Capture the cell that displays the provided text and extract its (x, y) central coordinate. 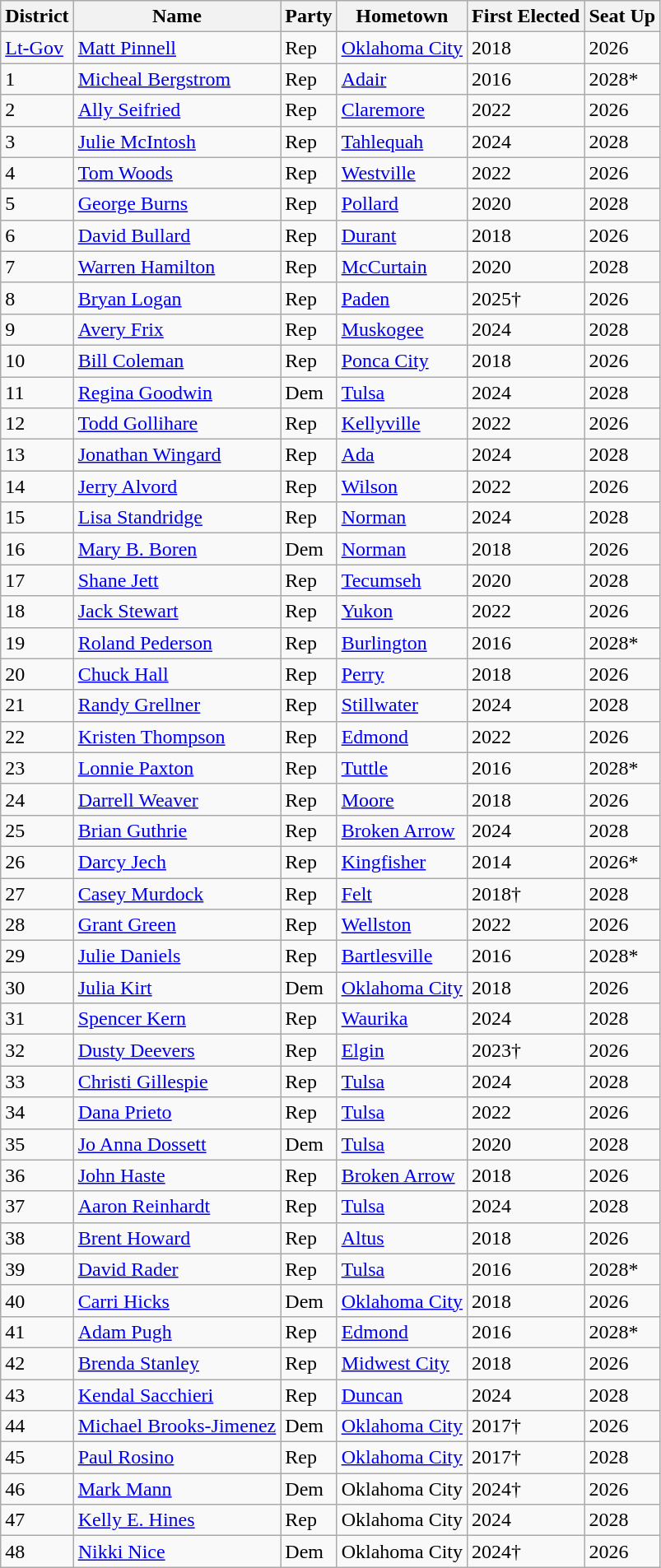
36 (37, 1175)
37 (37, 1207)
43 (37, 1395)
16 (37, 549)
Shane Jett (177, 580)
44 (37, 1426)
39 (37, 1269)
Pollard (402, 204)
13 (37, 455)
18 (37, 612)
Midwest City (402, 1363)
5 (37, 204)
6 (37, 235)
Ada (402, 455)
Todd Gollihare (177, 424)
14 (37, 486)
Wellston (402, 925)
27 (37, 893)
Name (177, 16)
Muskogee (402, 329)
Dusty Deevers (177, 1050)
Nikki Nice (177, 1552)
15 (37, 518)
Seat Up (622, 16)
Durant (402, 235)
Adam Pugh (177, 1332)
Kelly E. Hines (177, 1520)
29 (37, 956)
48 (37, 1552)
Bill Coleman (177, 361)
3 (37, 142)
Avery Frix (177, 329)
38 (37, 1238)
Jo Anna Dossett (177, 1144)
11 (37, 393)
Kingfisher (402, 862)
40 (37, 1300)
Dana Prieto (177, 1113)
McCurtain (402, 267)
Wilson (402, 486)
Aaron Reinhardt (177, 1207)
9 (37, 329)
Julia Kirt (177, 988)
2 (37, 110)
19 (37, 643)
Elgin (402, 1050)
Julie Daniels (177, 956)
Adair (402, 79)
Randy Grellner (177, 705)
Paden (402, 298)
Mary B. Boren (177, 549)
District (37, 16)
Party (309, 16)
33 (37, 1082)
45 (37, 1458)
Jerry Alvord (177, 486)
Ally Seifried (177, 110)
2025† (526, 298)
Waurika (402, 1019)
Burlington (402, 643)
Darrell Weaver (177, 799)
George Burns (177, 204)
Lonnie Paxton (177, 768)
2014 (526, 862)
Bryan Logan (177, 298)
Tahlequah (402, 142)
31 (37, 1019)
Bartlesville (402, 956)
34 (37, 1113)
28 (37, 925)
First Elected (526, 16)
8 (37, 298)
Altus (402, 1238)
35 (37, 1144)
Lt-Gov (37, 48)
25 (37, 831)
Brent Howard (177, 1238)
Paul Rosino (177, 1458)
David Rader (177, 1269)
Roland Pederson (177, 643)
21 (37, 705)
Duncan (402, 1395)
4 (37, 173)
Julie McIntosh (177, 142)
Stillwater (402, 705)
Jack Stewart (177, 612)
Warren Hamilton (177, 267)
David Bullard (177, 235)
Tuttle (402, 768)
Regina Goodwin (177, 393)
2018† (526, 893)
47 (37, 1520)
Michael Brooks-Jimenez (177, 1426)
46 (37, 1489)
Moore (402, 799)
42 (37, 1363)
26 (37, 862)
32 (37, 1050)
24 (37, 799)
Perry (402, 674)
Brian Guthrie (177, 831)
Kellyville (402, 424)
7 (37, 267)
Lisa Standridge (177, 518)
30 (37, 988)
Felt (402, 893)
Grant Green (177, 925)
Kristen Thompson (177, 737)
Yukon (402, 612)
20 (37, 674)
Ponca City (402, 361)
Micheal Bergstrom (177, 79)
Tom Woods (177, 173)
23 (37, 768)
Jonathan Wingard (177, 455)
2023† (526, 1050)
17 (37, 580)
Casey Murdock (177, 893)
Brenda Stanley (177, 1363)
12 (37, 424)
Hometown (402, 16)
Matt Pinnell (177, 48)
10 (37, 361)
Westville (402, 173)
Christi Gillespie (177, 1082)
41 (37, 1332)
Tecumseh (402, 580)
John Haste (177, 1175)
Mark Mann (177, 1489)
Kendal Sacchieri (177, 1395)
Darcy Jech (177, 862)
22 (37, 737)
Spencer Kern (177, 1019)
Chuck Hall (177, 674)
2026* (622, 862)
1 (37, 79)
Carri Hicks (177, 1300)
Claremore (402, 110)
